Locate the cell with the specified text and output its [X, Y] center coordinate. 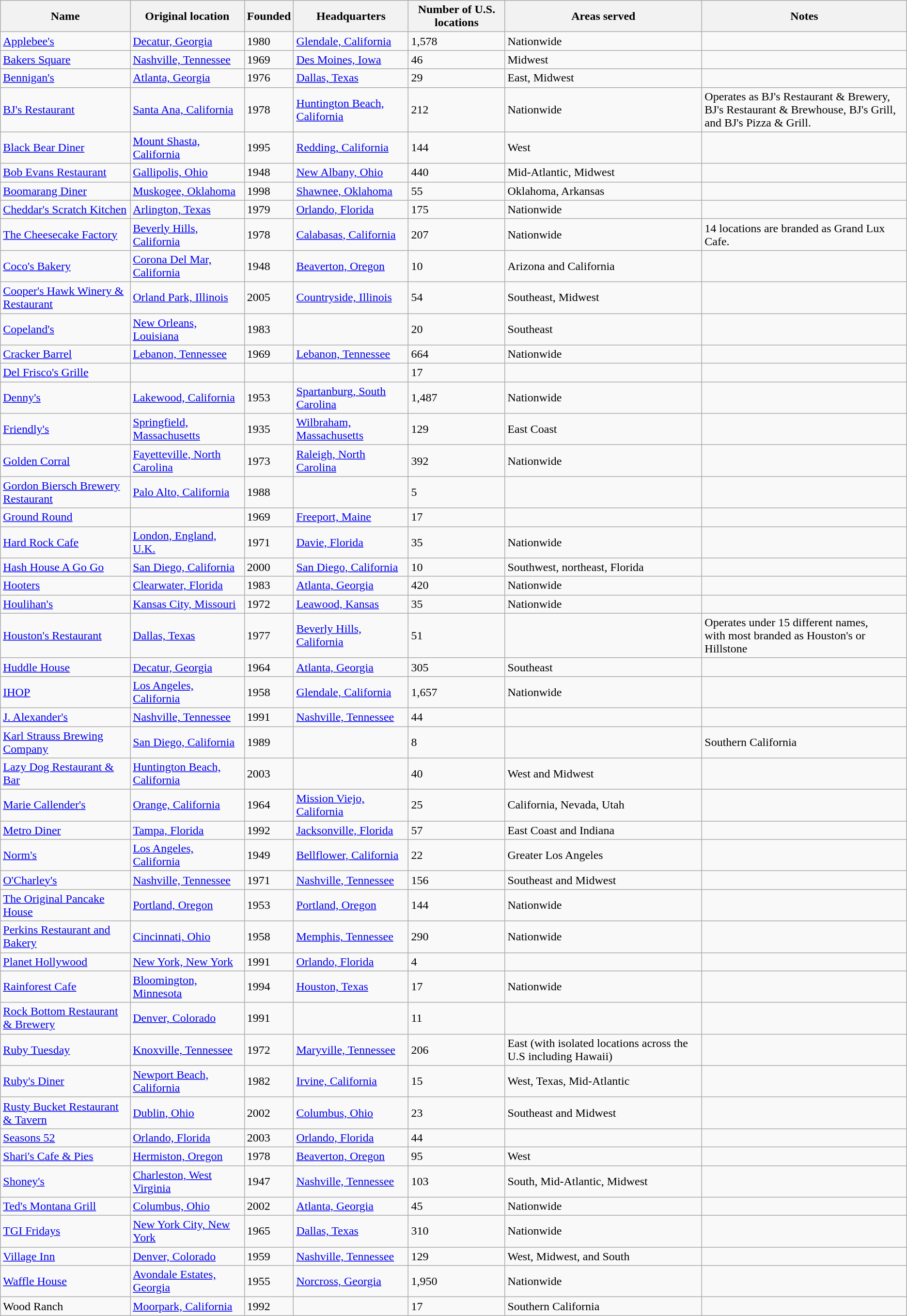
Orange, California [187, 806]
Boomarang Diner [65, 191]
Tampa, Florida [187, 830]
55 [456, 191]
Southwest, northeast, Florida [604, 567]
Dublin, Ohio [187, 1113]
West and Midwest [604, 774]
Operates as BJ's Restaurant & Brewery,BJ's Restaurant & Brewhouse, BJ's Grill, and BJ's Pizza & Grill. [804, 110]
1947 [269, 1181]
Name [65, 16]
Leawood, Kansas [351, 604]
1995 [269, 147]
Rock Bottom Restaurant & Brewery [65, 1018]
Mount Shasta, California [187, 147]
8 [456, 742]
Houston's Restaurant [65, 635]
14 locations are branded as Grand Lux Cafe. [804, 235]
Norm's [65, 855]
440 [456, 173]
Hermiston, Oregon [187, 1156]
Metro Diner [65, 830]
Hash House A Go Go [65, 567]
New Albany, Ohio [351, 173]
Houlihan's [65, 604]
Gordon Biersch Brewery Restaurant [65, 492]
51 [456, 635]
The Cheesecake Factory [65, 235]
Seasons 52 [65, 1138]
15 [456, 1081]
1,578 [456, 41]
Bloomington, Minnesota [187, 987]
New York City, New York [187, 1231]
West, Midwest, and South [604, 1256]
1949 [269, 855]
Memphis, Tennessee [351, 936]
Greater Los Angeles [604, 855]
206 [456, 1050]
Springfield, Massachusetts [187, 429]
Coco's Bakery [65, 266]
Hooters [65, 586]
22 [456, 855]
Calabasas, California [351, 235]
Newport Beach, California [187, 1081]
Rusty Bucket Restaurant & Tavern [65, 1113]
Applebee's [65, 41]
Friendly's [65, 429]
1988 [269, 492]
Orland Park, Illinois [187, 298]
East Coast and Indiana [604, 830]
East, Midwest [604, 78]
156 [456, 880]
1965 [269, 1231]
Del Frisco's Grille [65, 373]
Lazy Dog Restaurant & Bar [65, 774]
Wilbraham, Massachusetts [351, 429]
Avondale Estates, Georgia [187, 1282]
Muskogee, Oklahoma [187, 191]
290 [456, 936]
2005 [269, 298]
Shawnee, Oklahoma [351, 191]
310 [456, 1231]
1980 [269, 41]
Bellflower, California [351, 855]
Arlington, Texas [187, 209]
95 [456, 1156]
1976 [269, 78]
Arizona and California [604, 266]
Gallipolis, Ohio [187, 173]
11 [456, 1018]
Knoxville, Tennessee [187, 1050]
420 [456, 586]
Des Moines, Iowa [351, 60]
Marie Callender's [65, 806]
Corona Del Mar, California [187, 266]
Operates under 15 different names,with most branded as Houston's or Hillstone [804, 635]
The Original Pancake House [65, 905]
Irvine, California [351, 1081]
1982 [269, 1081]
305 [456, 667]
1959 [269, 1256]
Palo Alto, California [187, 492]
40 [456, 774]
Areas served [604, 16]
Santa Ana, California [187, 110]
Perkins Restaurant and Bakery [65, 936]
Houston, Texas [351, 987]
Copeland's [65, 329]
Bennigan's [65, 78]
West, Texas, Mid-Atlantic [604, 1081]
1989 [269, 742]
Golden Corral [65, 460]
Huddle House [65, 667]
Oklahoma, Arkansas [604, 191]
25 [456, 806]
Moorpark, California [187, 1306]
New York, New York [187, 962]
Cooper's Hawk Winery & Restaurant [65, 298]
East Coast [604, 429]
1,657 [456, 692]
California, Nevada, Utah [604, 806]
Original location [187, 16]
1973 [269, 460]
Maryville, Tennessee [351, 1050]
Denny's [65, 397]
Number of U.S. locations [456, 16]
23 [456, 1113]
BJ's Restaurant [65, 110]
20 [456, 329]
1935 [269, 429]
57 [456, 830]
Kansas City, Missouri [187, 604]
Cincinnati, Ohio [187, 936]
Wood Ranch [65, 1306]
IHOP [65, 692]
Village Inn [65, 1256]
East (with isolated locations across the U.S including Hawaii) [604, 1050]
Bakers Square [65, 60]
Clearwater, Florida [187, 586]
Karl Strauss Brewing Company [65, 742]
Mission Viejo, California [351, 806]
Ted's Montana Grill [65, 1206]
Hard Rock Cafe [65, 542]
1979 [269, 209]
Southeast, Midwest [604, 298]
Freeport, Maine [351, 517]
Shoney's [65, 1181]
Black Bear Diner [65, 147]
Redding, California [351, 147]
Cheddar's Scratch Kitchen [65, 209]
Ruby's Diner [65, 1081]
Midwest [604, 60]
29 [456, 78]
Notes [804, 16]
2000 [269, 567]
Headquarters [351, 16]
London, England, U.K. [187, 542]
46 [456, 60]
1998 [269, 191]
103 [456, 1181]
Waffle House [65, 1282]
1994 [269, 987]
1,950 [456, 1282]
Founded [269, 16]
TGI Fridays [65, 1231]
Jacksonville, Florida [351, 830]
Spartanburg, South Carolina [351, 397]
1977 [269, 635]
4 [456, 962]
Rainforest Cafe [65, 987]
South, Mid-Atlantic, Midwest [604, 1181]
New Orleans, Louisiana [187, 329]
664 [456, 354]
Cracker Barrel [65, 354]
Davie, Florida [351, 542]
Ruby Tuesday [65, 1050]
Planet Hollywood [65, 962]
212 [456, 110]
Lakewood, California [187, 397]
1955 [269, 1282]
O'Charley's [65, 880]
Countryside, Illinois [351, 298]
392 [456, 460]
45 [456, 1206]
Ground Round [65, 517]
175 [456, 209]
Shari's Cafe & Pies [65, 1156]
J. Alexander's [65, 717]
Bob Evans Restaurant [65, 173]
Fayetteville, North Carolina [187, 460]
1,487 [456, 397]
5 [456, 492]
207 [456, 235]
Raleigh, North Carolina [351, 460]
Norcross, Georgia [351, 1282]
Mid-Atlantic, Midwest [604, 173]
Charleston, West Virginia [187, 1181]
54 [456, 298]
